Scan for the cell matching the given text and deliver its [x, y] coordinate at center. 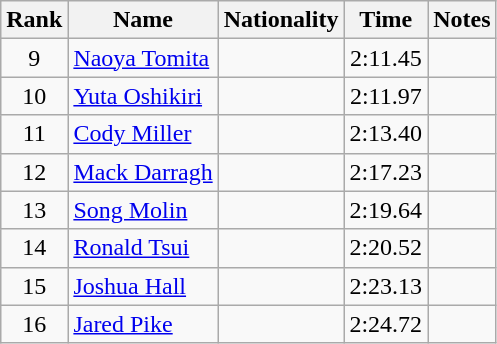
2:24.72 [386, 324]
2:19.64 [386, 210]
10 [34, 96]
Naoya Tomita [143, 58]
Song Molin [143, 210]
9 [34, 58]
Name [143, 20]
Mack Darragh [143, 172]
14 [34, 248]
Jared Pike [143, 324]
13 [34, 210]
11 [34, 134]
Notes [462, 20]
2:11.45 [386, 58]
2:17.23 [386, 172]
Cody Miller [143, 134]
2:20.52 [386, 248]
2:23.13 [386, 286]
2:11.97 [386, 96]
Nationality [281, 20]
Yuta Oshikiri [143, 96]
12 [34, 172]
16 [34, 324]
Time [386, 20]
15 [34, 286]
Rank [34, 20]
2:13.40 [386, 134]
Ronald Tsui [143, 248]
Joshua Hall [143, 286]
